Extract the [x, y] coordinate from the center of the cell holding the provided text.  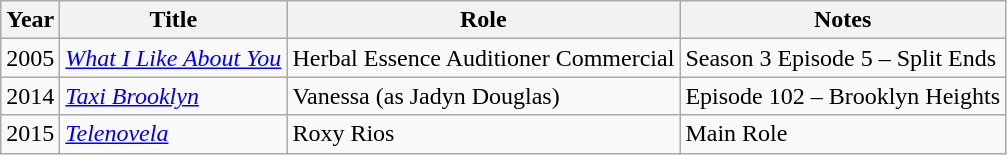
Title [174, 20]
Vanessa (as Jadyn Douglas) [484, 96]
Year [30, 20]
Telenovela [174, 134]
Role [484, 20]
2015 [30, 134]
Main Role [843, 134]
Season 3 Episode 5 – Split Ends [843, 58]
Herbal Essence Auditioner Commercial [484, 58]
Roxy Rios [484, 134]
2014 [30, 96]
What I Like About You [174, 58]
Taxi Brooklyn [174, 96]
Episode 102 – Brooklyn Heights [843, 96]
2005 [30, 58]
Notes [843, 20]
